Detect which cell encompasses the target text, then output its (X, Y) center coordinate. 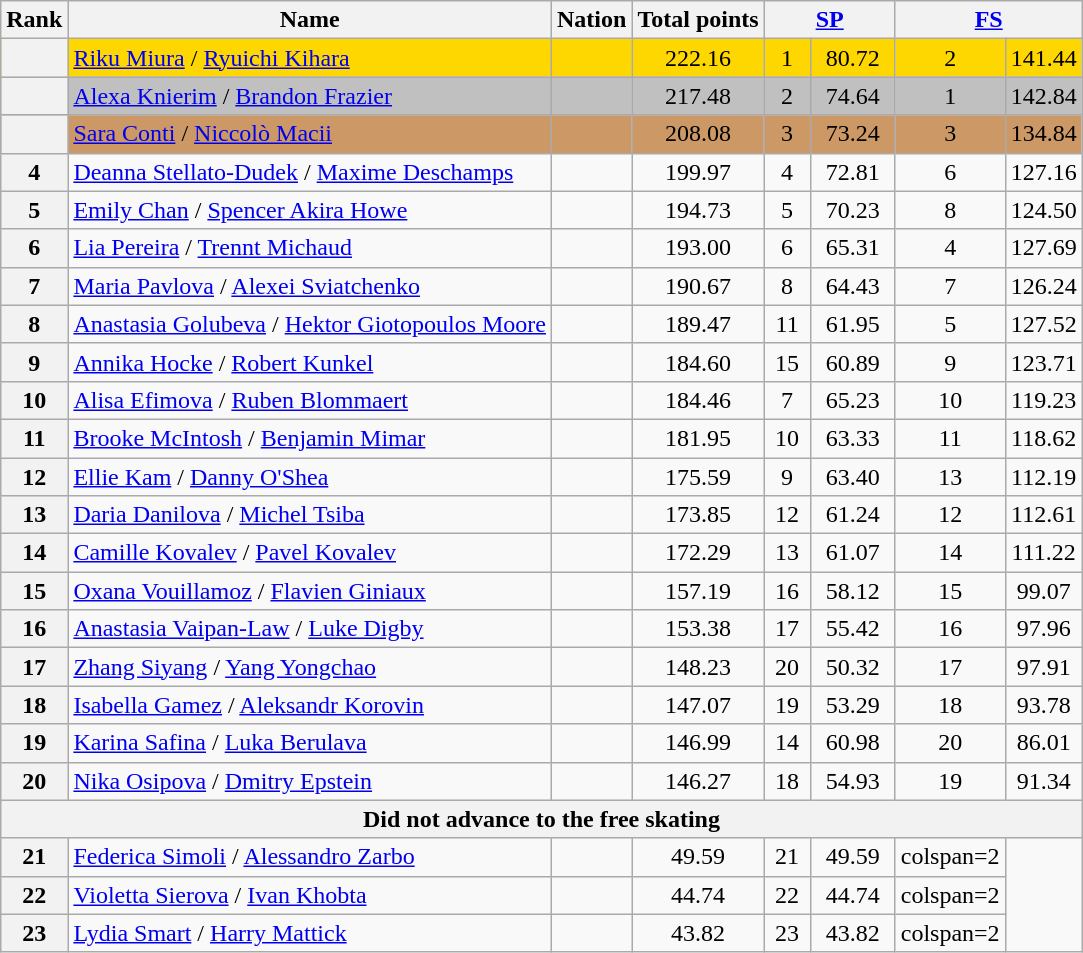
127.69 (1044, 248)
Name (310, 20)
63.40 (852, 477)
217.48 (698, 96)
60.89 (852, 362)
86.01 (1044, 743)
118.62 (1044, 438)
Riku Miura / Ryuichi Kihara (310, 58)
55.42 (852, 629)
58.12 (852, 591)
64.43 (852, 286)
Nation (592, 20)
124.50 (1044, 210)
54.93 (852, 781)
Alisa Efimova / Ruben Blommaert (310, 400)
Camille Kovalev / Pavel Kovalev (310, 553)
199.97 (698, 172)
91.34 (1044, 781)
Lia Pereira / Trennt Michaud (310, 248)
Oxana Vouillamoz / Flavien Giniaux (310, 591)
184.60 (698, 362)
93.78 (1044, 705)
Brooke McIntosh / Benjamin Mimar (310, 438)
FS (988, 20)
134.84 (1044, 134)
Anastasia Vaipan-Law / Luke Digby (310, 629)
184.46 (698, 400)
153.38 (698, 629)
SP (830, 20)
Maria Pavlova / Alexei Sviatchenko (310, 286)
65.31 (852, 248)
173.85 (698, 515)
Isabella Gamez / Aleksandr Korovin (310, 705)
142.84 (1044, 96)
Emily Chan / Spencer Akira Howe (310, 210)
148.23 (698, 667)
65.23 (852, 400)
147.07 (698, 705)
Did not advance to the free skating (542, 819)
111.22 (1044, 553)
Violetta Sierova / Ivan Khobta (310, 895)
Total points (698, 20)
Zhang Siyang / Yang Yongchao (310, 667)
141.44 (1044, 58)
61.95 (852, 324)
146.27 (698, 781)
61.24 (852, 515)
Federica Simoli / Alessandro Zarbo (310, 857)
190.67 (698, 286)
Alexa Knierim / Brandon Frazier (310, 96)
172.29 (698, 553)
208.08 (698, 134)
50.32 (852, 667)
97.96 (1044, 629)
Nika Osipova / Dmitry Epstein (310, 781)
72.81 (852, 172)
Sara Conti / Niccolò Macii (310, 134)
Lydia Smart / Harry Mattick (310, 933)
112.61 (1044, 515)
Anastasia Golubeva / Hektor Giotopoulos Moore (310, 324)
126.24 (1044, 286)
175.59 (698, 477)
127.52 (1044, 324)
97.91 (1044, 667)
Ellie Kam / Danny O'Shea (310, 477)
157.19 (698, 591)
127.16 (1044, 172)
Annika Hocke / Robert Kunkel (310, 362)
Karina Safina / Luka Berulava (310, 743)
119.23 (1044, 400)
63.33 (852, 438)
112.19 (1044, 477)
189.47 (698, 324)
73.24 (852, 134)
53.29 (852, 705)
70.23 (852, 210)
80.72 (852, 58)
Deanna Stellato-Dudek / Maxime Deschamps (310, 172)
74.64 (852, 96)
194.73 (698, 210)
60.98 (852, 743)
99.07 (1044, 591)
Rank (34, 20)
181.95 (698, 438)
123.71 (1044, 362)
146.99 (698, 743)
193.00 (698, 248)
222.16 (698, 58)
Daria Danilova / Michel Tsiba (310, 515)
61.07 (852, 553)
